Determine the [x, y] coordinate at the center of the cell enclosing the given text.  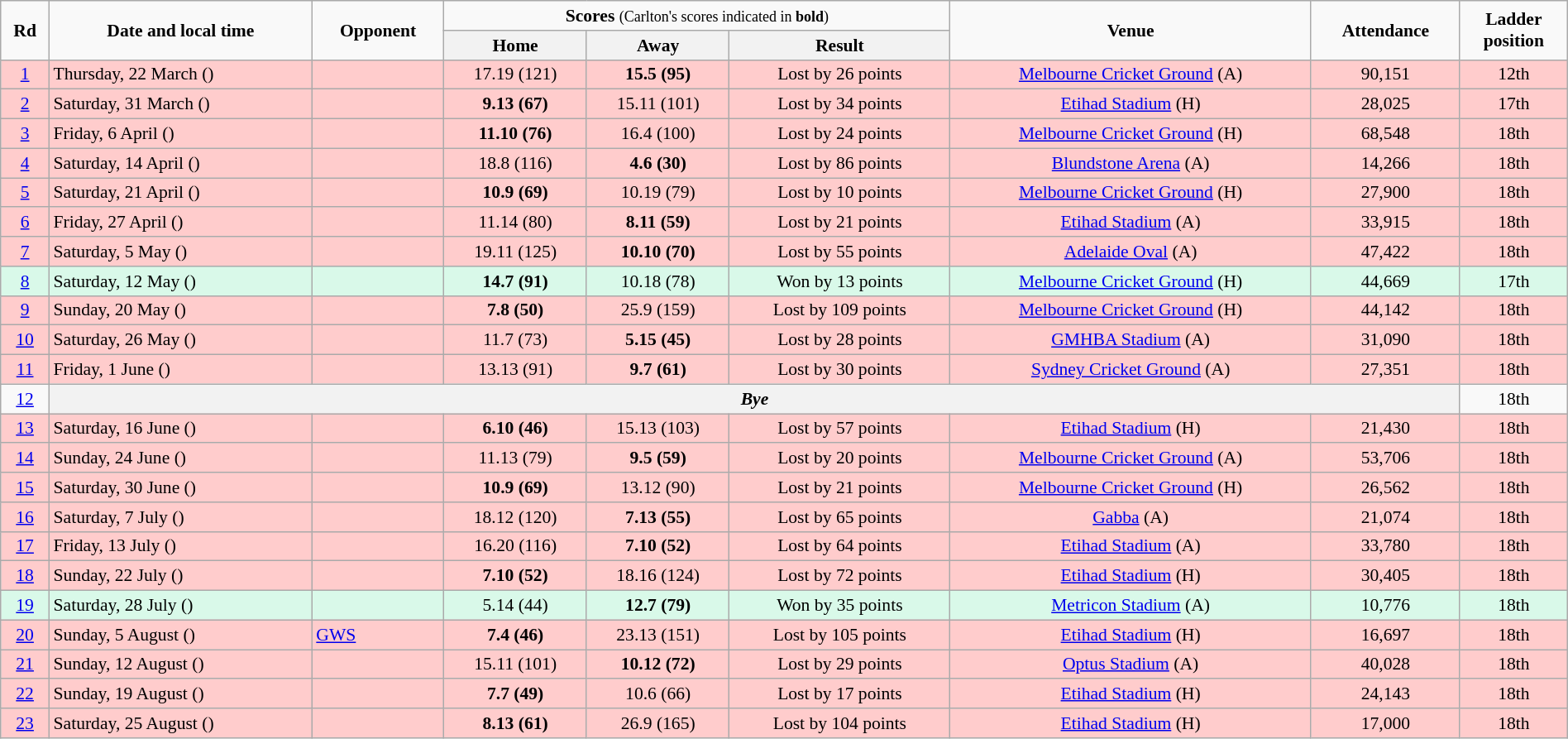
17 [25, 546]
Venue [1131, 30]
14 [25, 458]
14,266 [1385, 163]
6 [25, 223]
Sunday, 19 August () [180, 694]
15 [25, 487]
15.5 (95) [658, 74]
11.14 (80) [516, 223]
10.12 (72) [658, 665]
13.12 (90) [658, 487]
26.9 (165) [658, 723]
Saturday, 25 August () [180, 723]
13.13 (91) [516, 370]
Rd [25, 30]
Attendance [1385, 30]
15.13 (103) [658, 429]
Scores (Carlton's scores indicated in bold) [697, 16]
Ladderposition [1513, 30]
Saturday, 28 July () [180, 606]
Saturday, 14 April () [180, 163]
Sunday, 24 June () [180, 458]
47,422 [1385, 252]
7.7 (49) [516, 694]
24,143 [1385, 694]
16,697 [1385, 635]
10.10 (70) [658, 252]
33,915 [1385, 223]
9.7 (61) [658, 370]
9.13 (67) [516, 104]
11.13 (79) [516, 458]
10,776 [1385, 606]
Gabba (A) [1131, 517]
90,151 [1385, 74]
Adelaide Oval (A) [1131, 252]
Date and local time [180, 30]
7 [25, 252]
Won by 35 points [840, 606]
11.7 (73) [516, 340]
Sunday, 12 August () [180, 665]
21,430 [1385, 429]
7.8 (50) [516, 310]
Lost by 104 points [840, 723]
22 [25, 694]
Sunday, 5 August () [180, 635]
27,351 [1385, 370]
10.6 (66) [658, 694]
Lost by 72 points [840, 576]
9.5 (59) [658, 458]
21 [25, 665]
Friday, 27 April () [180, 223]
GMHBA Stadium (A) [1131, 340]
10 [25, 340]
27,900 [1385, 193]
Friday, 13 July () [180, 546]
23.13 (151) [658, 635]
Lost by 24 points [840, 134]
Sunday, 22 July () [180, 576]
17.19 (121) [516, 74]
Lost by 65 points [840, 517]
Lost by 26 points [840, 74]
Won by 13 points [840, 281]
Lost by 86 points [840, 163]
Lost by 28 points [840, 340]
Sydney Cricket Ground (A) [1131, 370]
Saturday, 30 June () [180, 487]
Saturday, 31 March () [180, 104]
33,780 [1385, 546]
Lost by 20 points [840, 458]
16.4 (100) [658, 134]
14.7 (91) [516, 281]
Lost by 109 points [840, 310]
44,669 [1385, 281]
16.20 (116) [516, 546]
19 [25, 606]
12.7 (79) [658, 606]
40,028 [1385, 665]
5 [25, 193]
Thursday, 22 March () [180, 74]
Lost by 57 points [840, 429]
18.16 (124) [658, 576]
8.11 (59) [658, 223]
4.6 (30) [658, 163]
Saturday, 5 May () [180, 252]
28,025 [1385, 104]
Opponent [378, 30]
3 [25, 134]
12 [25, 399]
13 [25, 429]
9 [25, 310]
10.18 (78) [658, 281]
Metricon Stadium (A) [1131, 606]
Saturday, 16 June () [180, 429]
5.15 (45) [658, 340]
19.11 (125) [516, 252]
20 [25, 635]
1 [25, 74]
Saturday, 26 May () [180, 340]
5.14 (44) [516, 606]
23 [25, 723]
Lost by 10 points [840, 193]
18.8 (116) [516, 163]
53,706 [1385, 458]
Saturday, 21 April () [180, 193]
Lost by 17 points [840, 694]
Lost by 64 points [840, 546]
Optus Stadium (A) [1131, 665]
31,090 [1385, 340]
26,562 [1385, 487]
Sunday, 20 May () [180, 310]
GWS [378, 635]
16 [25, 517]
68,548 [1385, 134]
Lost by 105 points [840, 635]
12th [1513, 74]
11.10 (76) [516, 134]
11 [25, 370]
17,000 [1385, 723]
Bye [754, 399]
Result [840, 46]
21,074 [1385, 517]
Saturday, 7 July () [180, 517]
2 [25, 104]
30,405 [1385, 576]
6.10 (46) [516, 429]
4 [25, 163]
Friday, 6 April () [180, 134]
Saturday, 12 May () [180, 281]
18.12 (120) [516, 517]
Blundstone Arena (A) [1131, 163]
7.13 (55) [658, 517]
7.4 (46) [516, 635]
10.19 (79) [658, 193]
Friday, 1 June () [180, 370]
Lost by 30 points [840, 370]
Lost by 29 points [840, 665]
Lost by 34 points [840, 104]
44,142 [1385, 310]
25.9 (159) [658, 310]
Home [516, 46]
8.13 (61) [516, 723]
18 [25, 576]
8 [25, 281]
Lost by 55 points [840, 252]
Away [658, 46]
